Pinpoint the cell where the given text exists, returning its [x, y] midpoint coordinate. 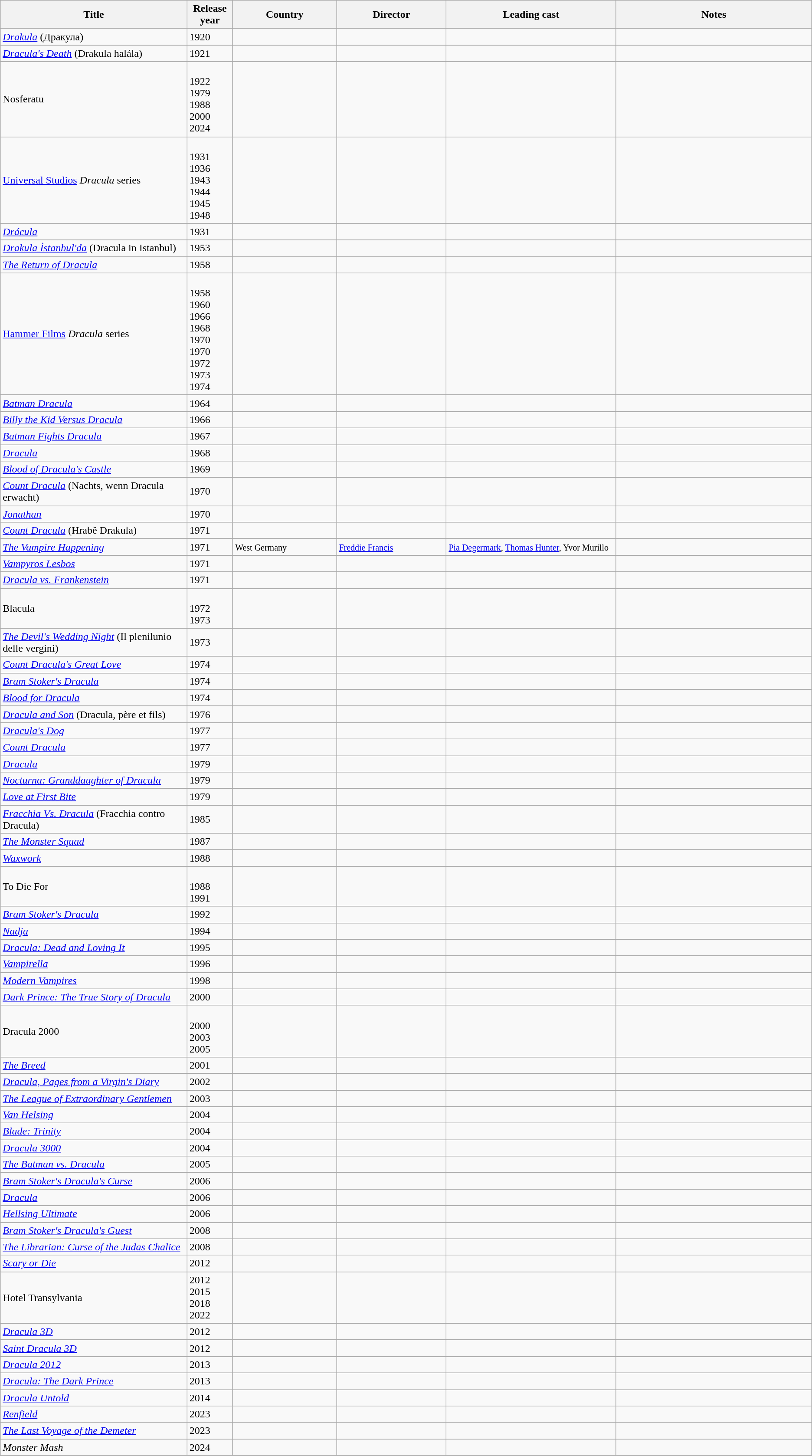
1968 [210, 453]
Waxwork [94, 858]
To Die For [94, 886]
2024 [210, 1447]
Dark Prince: The True Story of Dracula [94, 997]
Hotel Transylvania [94, 1297]
Hellsing Ultimate [94, 1214]
The Devil's Wedding Night (Il plenilunio delle vergini) [94, 642]
1994 [210, 931]
Blade: Trinity [94, 1131]
2005 [210, 1164]
Universal Studios Dracula series [94, 180]
West Germany [285, 547]
The Batman vs. Dracula [94, 1164]
Scary or Die [94, 1263]
1964 [210, 403]
Dracula's Dog [94, 731]
Country [285, 15]
Pia Degermark, Thomas Hunter, Yvor Murillo [531, 547]
1931 [210, 232]
2002 [210, 1082]
2012201520182022 [210, 1297]
Billy the Kid Versus Dracula [94, 420]
Blood of Dracula's Castle [94, 469]
1920 [210, 37]
Nocturna: Granddaughter of Dracula [94, 780]
Nadja [94, 931]
Title [94, 15]
1969 [210, 469]
Dracula and Son (Dracula, père et fils) [94, 714]
1967 [210, 436]
1995 [210, 948]
Bram Stoker's Dracula's Guest [94, 1230]
1976 [210, 714]
Dracula's Death (Drakula halála) [94, 53]
1985 [210, 819]
Vampirella [94, 964]
Blood for Dracula [94, 698]
2014 [210, 1397]
Dracula vs. Frankenstein [94, 580]
The Return of Dracula [94, 265]
Count Dracula (Hrabě Drakula) [94, 531]
The Librarian: Curse of the Judas Chalice [94, 1247]
The League of Extraordinary Gentlemen [94, 1098]
1992 [210, 915]
Van Helsing [94, 1115]
1987 [210, 842]
Director [391, 15]
Bram Stoker's Dracula's Curse [94, 1181]
Dracula, Pages from a Virgin's Diary [94, 1082]
The Breed [94, 1065]
Nosferatu [94, 99]
19881991 [210, 886]
Monster Mash [94, 1447]
19221979198820002024 [210, 99]
The Last Voyage of the Demeter [94, 1431]
Renfield [94, 1414]
Hammer Films Dracula series [94, 334]
Blacula [94, 608]
1988 [210, 858]
Count Dracula [94, 747]
Count Dracula (Nachts, wenn Dracula erwacht) [94, 492]
Vampyros Lesbos [94, 564]
Dracula 2000 [94, 1031]
1966 [210, 420]
Drácula [94, 232]
Dracula: The Dark Prince [94, 1381]
2003 [210, 1098]
1996 [210, 964]
Dracula 3000 [94, 1148]
1973 [210, 642]
1953 [210, 248]
Drakula İstanbul'da (Dracula in Istanbul) [94, 248]
Jonathan [94, 514]
Dracula 2012 [94, 1364]
1998 [210, 981]
Notes [714, 15]
195819601966196819701970197219731974 [210, 334]
19721973 [210, 608]
Count Dracula's Great Love [94, 665]
2001 [210, 1065]
Release year [210, 15]
1921 [210, 53]
Batman Fights Dracula [94, 436]
Dracula 3D [94, 1331]
Freddie Francis [391, 547]
Batman Dracula [94, 403]
The Vampire Happening [94, 547]
Modern Vampires [94, 981]
The Monster Squad [94, 842]
Leading cast [531, 15]
1958 [210, 265]
Dracula: Dead and Loving It [94, 948]
Love at First Bite [94, 797]
200020032005 [210, 1031]
2000 [210, 997]
Fracchia Vs. Dracula (Fracchia contro Dracula) [94, 819]
Drakula (Дракула) [94, 37]
Saint Dracula 3D [94, 1348]
193119361943194419451948 [210, 180]
Dracula Untold [94, 1397]
